Determine the (x, y) coordinate at the center of the cell enclosing the given text.  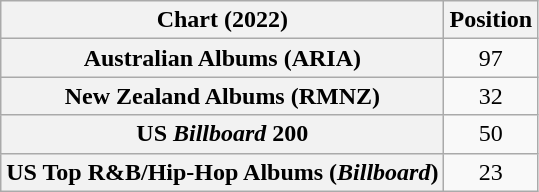
Chart (2022) (222, 20)
US Top R&B/Hip-Hop Albums (Billboard) (222, 172)
23 (491, 172)
97 (491, 58)
32 (491, 96)
New Zealand Albums (RMNZ) (222, 96)
Australian Albums (ARIA) (222, 58)
Position (491, 20)
US Billboard 200 (222, 134)
50 (491, 134)
